From the cell containing the given text, extract its center point as (X, Y) coordinate. 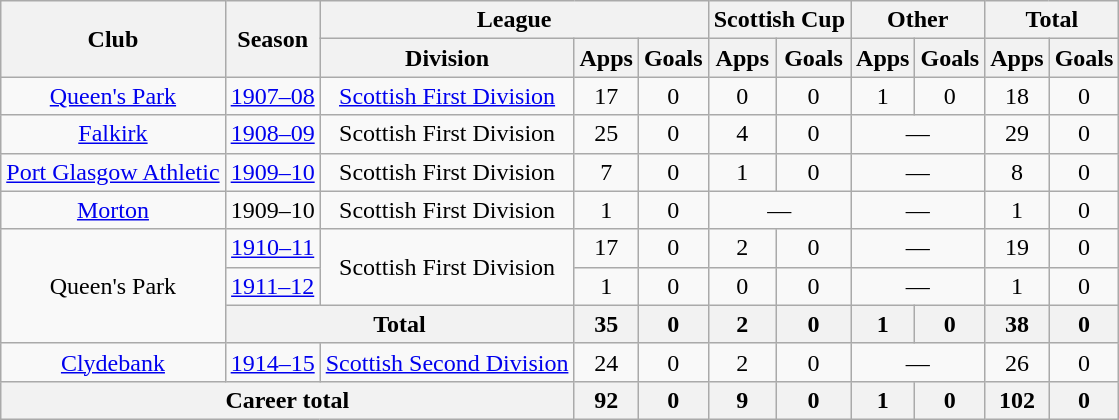
18 (1017, 96)
7 (606, 172)
Scottish Second Division (447, 362)
1910–11 (272, 248)
Other (918, 20)
4 (742, 134)
1911–12 (272, 286)
8 (1017, 172)
Division (447, 58)
League (514, 20)
1907–08 (272, 96)
92 (606, 400)
Morton (113, 210)
Club (113, 39)
9 (742, 400)
Career total (288, 400)
Season (272, 39)
1908–09 (272, 134)
38 (1017, 324)
Clydebank (113, 362)
25 (606, 134)
26 (1017, 362)
Falkirk (113, 134)
24 (606, 362)
1914–15 (272, 362)
35 (606, 324)
19 (1017, 248)
29 (1017, 134)
Port Glasgow Athletic (113, 172)
Scottish Cup (779, 20)
102 (1017, 400)
